From the cell containing the given text, extract its center point as [x, y] coordinate. 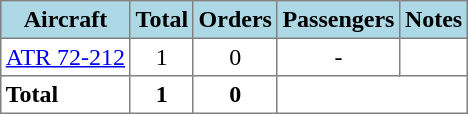
- [338, 57]
ATR 72-212 [66, 57]
Passengers [338, 20]
Notes [434, 20]
Aircraft [66, 20]
Orders [235, 20]
